Return the (X, Y) coordinate for the center point of the cell that contains the specified text.  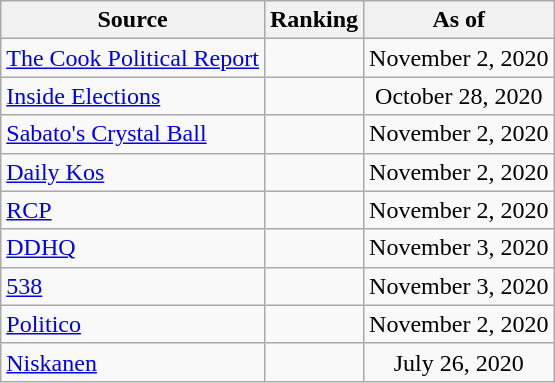
538 (133, 286)
Politico (133, 324)
Niskanen (133, 362)
RCP (133, 210)
Sabato's Crystal Ball (133, 134)
Ranking (314, 20)
Source (133, 20)
DDHQ (133, 248)
July 26, 2020 (459, 362)
October 28, 2020 (459, 96)
Daily Kos (133, 172)
The Cook Political Report (133, 58)
As of (459, 20)
Inside Elections (133, 96)
